Scan for the cell matching the given text and deliver its (X, Y) coordinate at center. 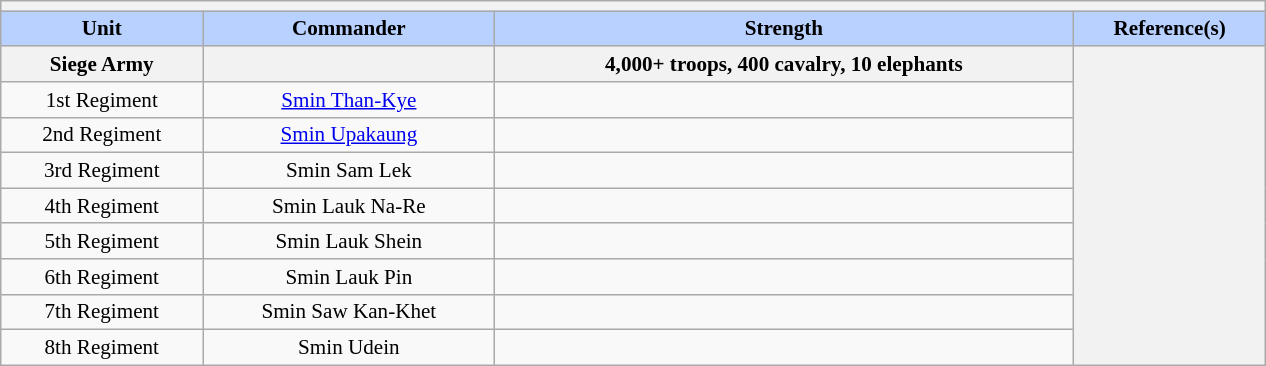
6th Regiment (102, 276)
4th Regiment (102, 206)
Strength (784, 28)
5th Regiment (102, 240)
Siege Army (102, 64)
Smin Udein (348, 348)
Smin Saw Kan-Khet (348, 312)
7th Regiment (102, 312)
Smin Than-Kye (348, 100)
Smin Upakaung (348, 134)
Smin Lauk Na-Re (348, 206)
Smin Lauk Shein (348, 240)
3rd Regiment (102, 170)
1st Regiment (102, 100)
Smin Lauk Pin (348, 276)
Unit (102, 28)
2nd Regiment (102, 134)
4,000+ troops, 400 cavalry, 10 elephants (784, 64)
Commander (348, 28)
Smin Sam Lek (348, 170)
Reference(s) (1169, 28)
8th Regiment (102, 348)
